Detect which cell encompasses the target text, then output its [x, y] center coordinate. 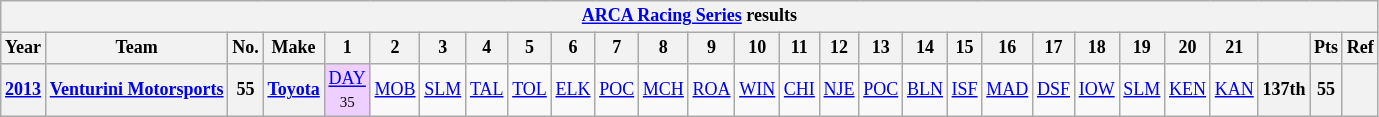
NJE [839, 90]
16 [1008, 48]
Venturini Motorsports [136, 90]
20 [1188, 48]
Year [24, 48]
4 [487, 48]
21 [1234, 48]
6 [573, 48]
5 [530, 48]
13 [881, 48]
TAL [487, 90]
10 [758, 48]
12 [839, 48]
Pts [1326, 48]
ROA [712, 90]
7 [617, 48]
15 [964, 48]
MOB [395, 90]
19 [1142, 48]
2013 [24, 90]
KAN [1234, 90]
18 [1096, 48]
1 [347, 48]
3 [443, 48]
IOW [1096, 90]
2 [395, 48]
Toyota [294, 90]
WIN [758, 90]
MAD [1008, 90]
ELK [573, 90]
8 [663, 48]
CHI [800, 90]
Make [294, 48]
KEN [1188, 90]
ARCA Racing Series results [690, 16]
137th [1284, 90]
11 [800, 48]
17 [1054, 48]
ISF [964, 90]
BLN [926, 90]
14 [926, 48]
MCH [663, 90]
Team [136, 48]
TOL [530, 90]
9 [712, 48]
No. [246, 48]
DAY35 [347, 90]
Ref [1360, 48]
DSF [1054, 90]
